Locate the cell with the specified text and output its [X, Y] center coordinate. 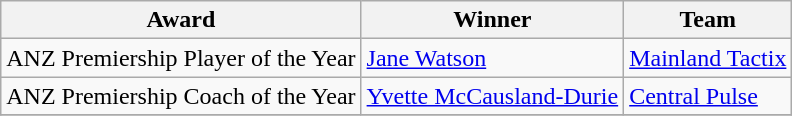
Team [708, 20]
ANZ Premiership Player of the Year [181, 58]
ANZ Premiership Coach of the Year [181, 96]
Winner [492, 20]
Yvette McCausland-Durie [492, 96]
Jane Watson [492, 58]
Central Pulse [708, 96]
Mainland Tactix [708, 58]
Award [181, 20]
